Scan for the cell matching the given text and deliver its (X, Y) coordinate at center. 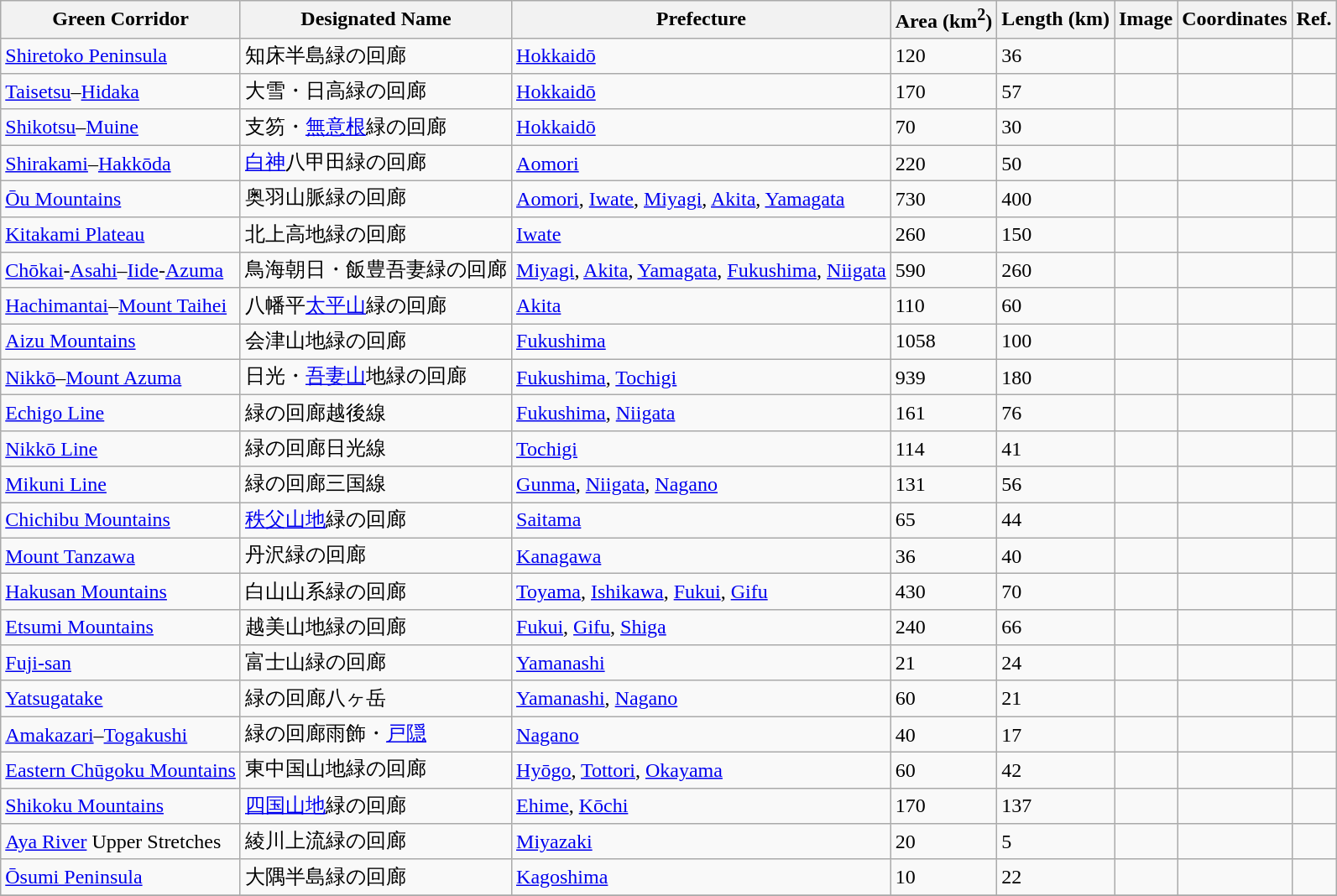
65 (943, 520)
日光・吾妻山地緑の回廊 (376, 378)
白神八甲田緑の回廊 (376, 163)
137 (1056, 805)
Shikoku Mountains (121, 805)
110 (943, 305)
Mount Tanzawa (121, 555)
Fukushima (702, 342)
Hyōgo, Tottori, Okayama (702, 770)
Saitama (702, 520)
Hachimantai–Mount Taihei (121, 305)
Area (km2) (943, 20)
Designated Name (376, 20)
Shirakami–Hakkōda (121, 163)
Kagoshima (702, 878)
Aomori (702, 163)
24 (1056, 663)
Kitakami Plateau (121, 235)
秩父山地緑の回廊 (376, 520)
北上高地緑の回廊 (376, 235)
四国山地緑の回廊 (376, 805)
5 (1056, 842)
Yamanashi (702, 663)
Amakazari–Togakushi (121, 735)
22 (1056, 878)
44 (1056, 520)
綾川上流緑の回廊 (376, 842)
Toyama, Ishikawa, Fukui, Gifu (702, 592)
76 (1056, 413)
Nikkō Line (121, 448)
180 (1056, 378)
56 (1056, 485)
100 (1056, 342)
Shikotsu–Muine (121, 128)
Iwate (702, 235)
Gunma, Niigata, Nagano (702, 485)
緑の回廊日光線 (376, 448)
Aya River Upper Stretches (121, 842)
114 (943, 448)
緑の回廊八ヶ岳 (376, 698)
Image (1146, 20)
緑の回廊雨飾・戸隠 (376, 735)
Tochigi (702, 448)
越美山地緑の回廊 (376, 628)
Aizu Mountains (121, 342)
Aomori, Iwate, Miyagi, Akita, Yamagata (702, 200)
240 (943, 628)
丹沢緑の回廊 (376, 555)
120 (943, 55)
20 (943, 842)
大雪・日高緑の回廊 (376, 92)
50 (1056, 163)
Akita (702, 305)
Fukui, Gifu, Shiga (702, 628)
730 (943, 200)
Chichibu Mountains (121, 520)
Echigo Line (121, 413)
Chōkai-Asahi–Iide-Azuma (121, 270)
Fukushima, Niigata (702, 413)
10 (943, 878)
17 (1056, 735)
Kanagawa (702, 555)
Ref. (1314, 20)
Green Corridor (121, 20)
131 (943, 485)
Fukushima, Tochigi (702, 378)
1058 (943, 342)
会津山地緑の回廊 (376, 342)
939 (943, 378)
Miyazaki (702, 842)
Yatsugatake (121, 698)
白山山系緑の回廊 (376, 592)
緑の回廊三国線 (376, 485)
161 (943, 413)
Shiretoko Peninsula (121, 55)
Coordinates (1235, 20)
41 (1056, 448)
支笏・無意根緑の回廊 (376, 128)
緑の回廊越後線 (376, 413)
220 (943, 163)
Yamanashi, Nagano (702, 698)
Prefecture (702, 20)
Mikuni Line (121, 485)
Hakusan Mountains (121, 592)
鳥海朝日・飯豊吾妻緑の回廊 (376, 270)
Taisetsu–Hidaka (121, 92)
Nagano (702, 735)
30 (1056, 128)
知床半島緑の回廊 (376, 55)
Ōsumi Peninsula (121, 878)
Ehime, Kōchi (702, 805)
Fuji-san (121, 663)
Eastern Chūgoku Mountains (121, 770)
Nikkō–Mount Azuma (121, 378)
400 (1056, 200)
57 (1056, 92)
Etsumi Mountains (121, 628)
奥羽山脈緑の回廊 (376, 200)
富士山緑の回廊 (376, 663)
Miyagi, Akita, Yamagata, Fukushima, Niigata (702, 270)
590 (943, 270)
Ōu Mountains (121, 200)
東中国山地緑の回廊 (376, 770)
430 (943, 592)
42 (1056, 770)
Length (km) (1056, 20)
66 (1056, 628)
150 (1056, 235)
八幡平太平山緑の回廊 (376, 305)
大隅半島緑の回廊 (376, 878)
